Find where the given text appears and provide that cell's center as (X, Y) coordinate. 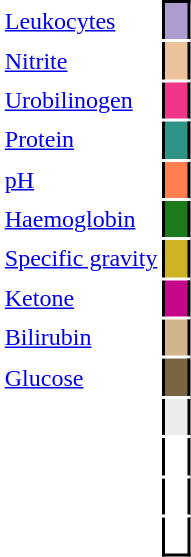
pH (82, 180)
Nitrite (82, 61)
Haemoglobin (82, 219)
Specific gravity (82, 259)
Protein (82, 140)
Urobilinogen (82, 101)
Leukocytes (82, 22)
Glucose (82, 378)
Ketone (82, 298)
Bilirubin (82, 338)
